Identify which cell holds the provided text, then report its (x, y) central coordinate. 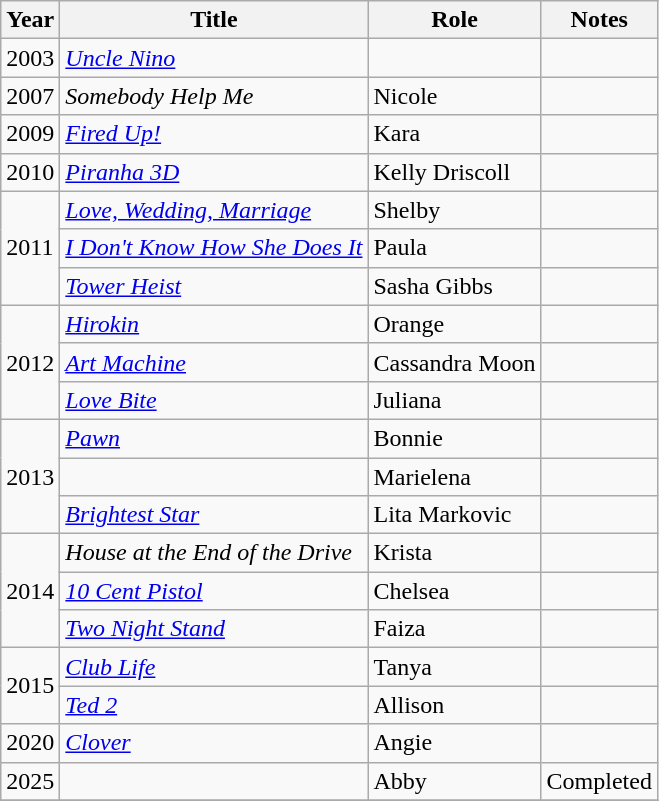
Lita Markovic (454, 515)
10 Cent Pistol (214, 591)
Piranha 3D (214, 172)
2015 (30, 686)
Club Life (214, 667)
Kara (454, 134)
Orange (454, 324)
Tower Heist (214, 286)
Kelly Driscoll (454, 172)
Pawn (214, 438)
House at the End of the Drive (214, 553)
Uncle Nino (214, 58)
Clover (214, 743)
Love Bite (214, 400)
Love, Wedding, Marriage (214, 210)
2003 (30, 58)
Juliana (454, 400)
Fired Up! (214, 134)
Title (214, 20)
Faiza (454, 629)
2010 (30, 172)
Year (30, 20)
Shelby (454, 210)
Paula (454, 248)
Bonnie (454, 438)
Ted 2 (214, 705)
Chelsea (454, 591)
Krista (454, 553)
Role (454, 20)
Brightest Star (214, 515)
Hirokin (214, 324)
Two Night Stand (214, 629)
Completed (599, 781)
Allison (454, 705)
Angie (454, 743)
2014 (30, 591)
2013 (30, 476)
Nicole (454, 96)
Tanya (454, 667)
Sasha Gibbs (454, 286)
2009 (30, 134)
2012 (30, 362)
Abby (454, 781)
2007 (30, 96)
Marielena (454, 477)
Art Machine (214, 362)
2011 (30, 248)
2020 (30, 743)
Cassandra Moon (454, 362)
I Don't Know How She Does It (214, 248)
2025 (30, 781)
Notes (599, 20)
Somebody Help Me (214, 96)
